Locate the cell with the specified text and output its (X, Y) center coordinate. 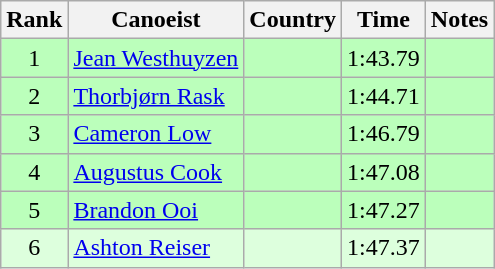
3 (34, 134)
Country (293, 20)
Augustus Cook (156, 172)
1:46.79 (384, 134)
4 (34, 172)
Brandon Ooi (156, 210)
Jean Westhuyzen (156, 58)
1:44.71 (384, 96)
1 (34, 58)
Ashton Reiser (156, 248)
2 (34, 96)
1:47.27 (384, 210)
Thorbjørn Rask (156, 96)
1:47.08 (384, 172)
Cameron Low (156, 134)
1:43.79 (384, 58)
1:47.37 (384, 248)
5 (34, 210)
Notes (459, 20)
Time (384, 20)
Rank (34, 20)
6 (34, 248)
Canoeist (156, 20)
